Capture the cell that displays the provided text and extract its (X, Y) central coordinate. 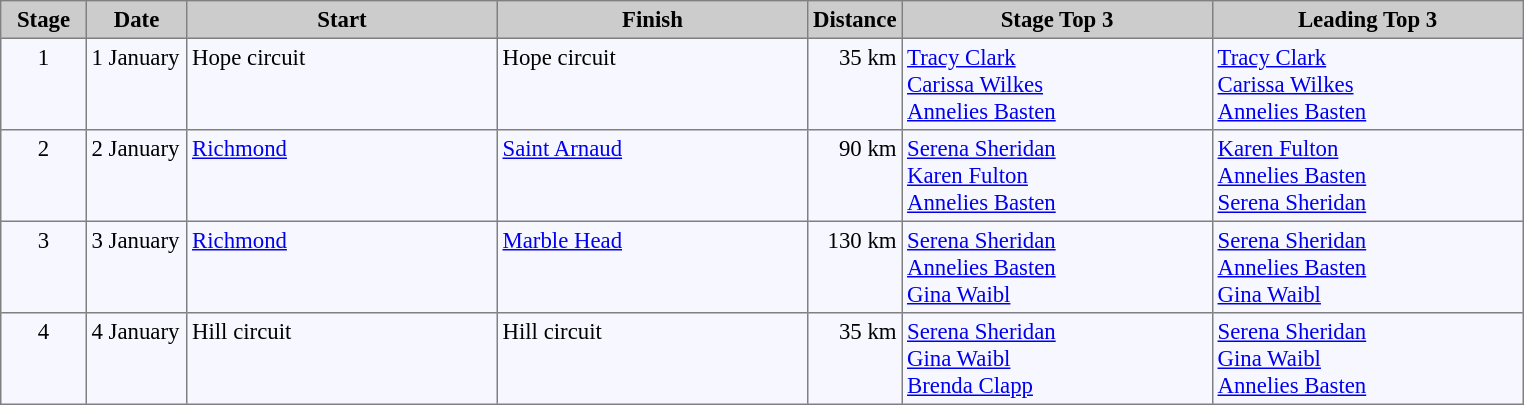
Serena Sheridan Gina Waibl Annelies Basten (1367, 359)
Serena Sheridan Karen Fulton Annelies Basten (1057, 176)
4 January (136, 359)
Finish (652, 20)
2 (44, 176)
Date (136, 20)
1 January (136, 84)
3 (44, 267)
Marble Head (652, 267)
3 January (136, 267)
Serena Sheridan Gina Waibl Brenda Clapp (1057, 359)
Saint Arnaud (652, 176)
90 km (855, 176)
Stage Top 3 (1057, 20)
Leading Top 3 (1367, 20)
2 January (136, 176)
130 km (855, 267)
4 (44, 359)
Karen Fulton Annelies Basten Serena Sheridan (1367, 176)
Distance (855, 20)
Start (342, 20)
1 (44, 84)
Stage (44, 20)
